Return the (x, y) coordinate for the center point of the cell that contains the specified text.  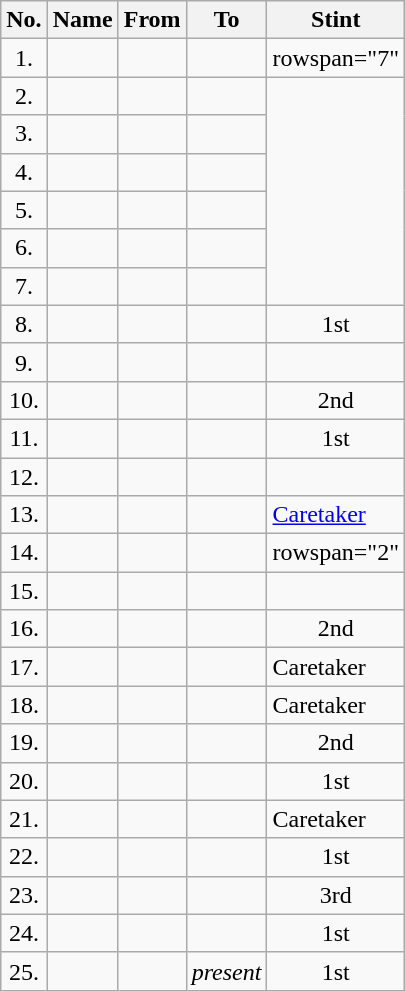
21. (24, 819)
20. (24, 781)
To (226, 20)
14. (24, 553)
18. (24, 705)
19. (24, 743)
12. (24, 477)
11. (24, 438)
10. (24, 400)
4. (24, 172)
rowspan="7" (336, 58)
3rd (336, 895)
23. (24, 895)
9. (24, 362)
Stint (336, 20)
7. (24, 286)
rowspan="2" (336, 553)
Name (82, 20)
8. (24, 324)
3. (24, 134)
No. (24, 20)
24. (24, 933)
From (152, 20)
25. (24, 971)
1. (24, 58)
16. (24, 629)
17. (24, 667)
22. (24, 857)
5. (24, 210)
6. (24, 248)
15. (24, 591)
13. (24, 515)
present (226, 971)
2. (24, 96)
